Scan for the cell matching the given text and deliver its [x, y] coordinate at center. 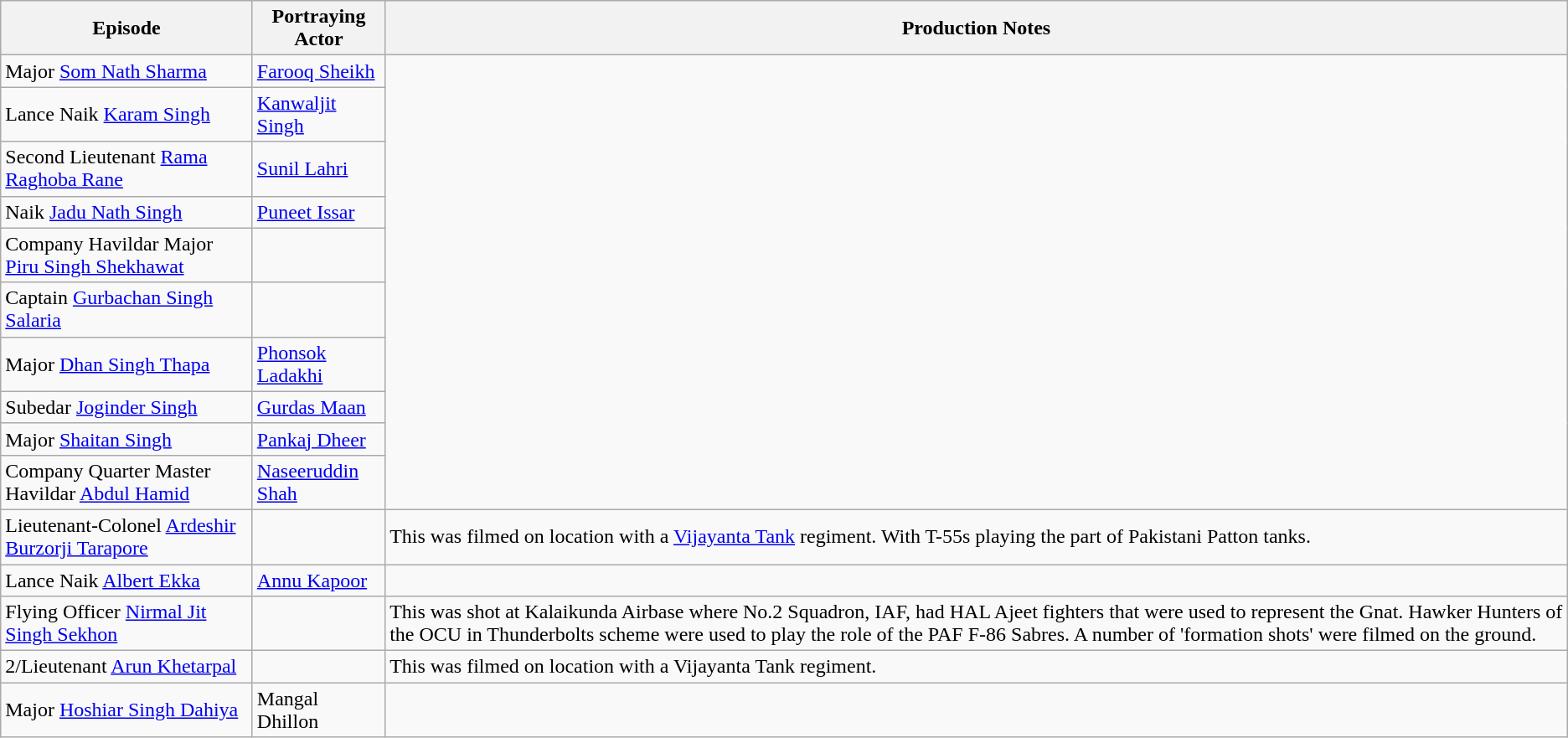
Lance Naik Albert Ekka [127, 581]
Kanwaljit Singh [318, 114]
Sunil Lahri [318, 169]
This was filmed on location with a Vijayanta Tank regiment. [977, 667]
Lance Naik Karam Singh [127, 114]
Phonsok Ladakhi [318, 364]
Puneet Issar [318, 212]
Company Quarter Master Havildar Abdul Hamid [127, 483]
Second Lieutenant Rama Raghoba Rane [127, 169]
Mangal Dhillon [318, 710]
Company Havildar Major Piru Singh Shekhawat [127, 255]
Naik Jadu Nath Singh [127, 212]
Episode [127, 28]
Captain Gurbachan Singh Salaria [127, 310]
This was filmed on location with a Vijayanta Tank regiment. With T-55s playing the part of Pakistani Patton tanks. [977, 536]
Major Shaitan Singh [127, 439]
Subedar Joginder Singh [127, 407]
Annu Kapoor [318, 581]
Major Hoshiar Singh Dahiya [127, 710]
Naseeruddin Shah [318, 483]
Farooq Sheikh [318, 71]
Major Dhan Singh Thapa [127, 364]
Major Som Nath Sharma [127, 71]
Flying Officer Nirmal Jit Singh Sekhon [127, 623]
Production Notes [977, 28]
Lieutenant-Colonel Ardeshir Burzorji Tarapore [127, 536]
Portraying Actor [318, 28]
2/Lieutenant Arun Khetarpal [127, 667]
Pankaj Dheer [318, 439]
Gurdas Maan [318, 407]
